Find where the given text appears and provide that cell's center as [X, Y] coordinate. 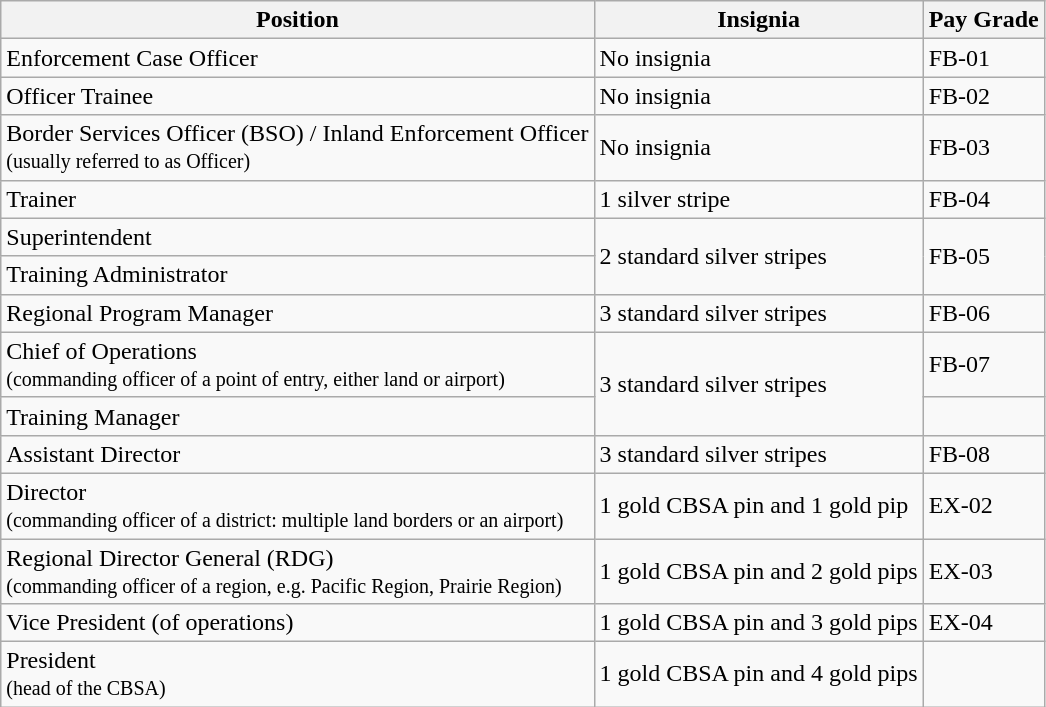
Regional Program Manager [298, 313]
Border Services Officer (BSO) / Inland Enforcement Officer(usually referred to as Officer) [298, 148]
Regional Director General (RDG)(commanding officer of a region, e.g. Pacific Region, Prairie Region) [298, 570]
Officer Trainee [298, 96]
EX-03 [984, 570]
FB-07 [984, 364]
President(head of the CBSA) [298, 674]
Director(commanding officer of a district: multiple land borders or an airport) [298, 506]
1 gold CBSA pin and 4 gold pips [758, 674]
Insignia [758, 20]
Vice President (of operations) [298, 623]
1 gold CBSA pin and 1 gold pip [758, 506]
Trainer [298, 199]
1 gold CBSA pin and 3 gold pips [758, 623]
Pay Grade [984, 20]
Superintendent [298, 237]
Training Administrator [298, 275]
FB-04 [984, 199]
1 gold CBSA pin and 2 gold pips [758, 570]
FB-05 [984, 256]
FB-08 [984, 454]
Training Manager [298, 416]
FB-06 [984, 313]
2 standard silver stripes [758, 256]
Chief of Operations(commanding officer of a point of entry, either land or airport) [298, 364]
Position [298, 20]
FB-02 [984, 96]
Assistant Director [298, 454]
FB-03 [984, 148]
Enforcement Case Officer [298, 58]
EX-04 [984, 623]
EX-02 [984, 506]
1 silver stripe [758, 199]
FB-01 [984, 58]
